Provide the (x, y) coordinate of the cell's center where the given text is located.  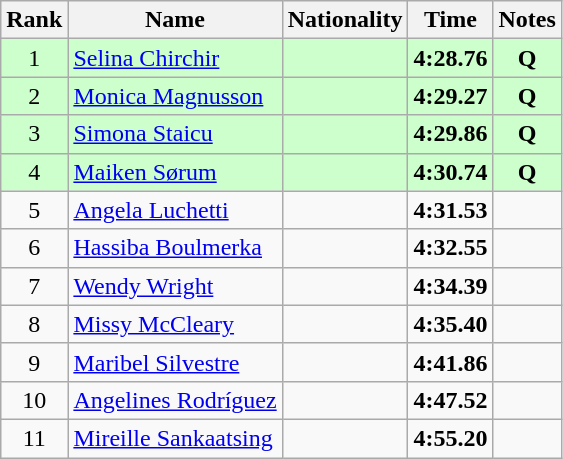
11 (34, 438)
4:29.86 (450, 134)
Monica Magnusson (175, 96)
Name (175, 20)
3 (34, 134)
4:29.27 (450, 96)
Nationality (345, 20)
4:41.86 (450, 362)
Angelines Rodríguez (175, 400)
9 (34, 362)
Maribel Silvestre (175, 362)
Missy McCleary (175, 324)
Selina Chirchir (175, 58)
4:30.74 (450, 172)
4:31.53 (450, 210)
Rank (34, 20)
Time (450, 20)
Notes (527, 20)
Simona Staicu (175, 134)
4:55.20 (450, 438)
5 (34, 210)
Mireille Sankaatsing (175, 438)
Maiken Sørum (175, 172)
Angela Luchetti (175, 210)
4:28.76 (450, 58)
4:32.55 (450, 248)
4 (34, 172)
6 (34, 248)
4:34.39 (450, 286)
10 (34, 400)
Hassiba Boulmerka (175, 248)
4:35.40 (450, 324)
4:47.52 (450, 400)
1 (34, 58)
7 (34, 286)
8 (34, 324)
2 (34, 96)
Wendy Wright (175, 286)
